Return (X, Y) of the center of cell containing provided text 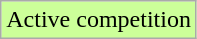
Active competition (99, 20)
